Determine the [X, Y] coordinate at the center of the cell enclosing the given text.  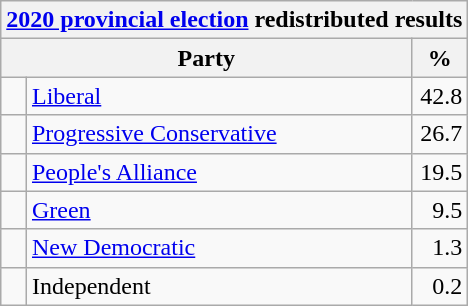
New Democratic [218, 248]
Green [218, 210]
42.8 [440, 96]
19.5 [440, 172]
0.2 [440, 286]
9.5 [440, 210]
1.3 [440, 248]
% [440, 58]
Progressive Conservative [218, 134]
Liberal [218, 96]
Independent [218, 286]
26.7 [440, 134]
Party [206, 58]
2020 provincial election redistributed results [234, 20]
People's Alliance [218, 172]
